Search for the cell housing the specified text and yield its (x, y) center coordinate. 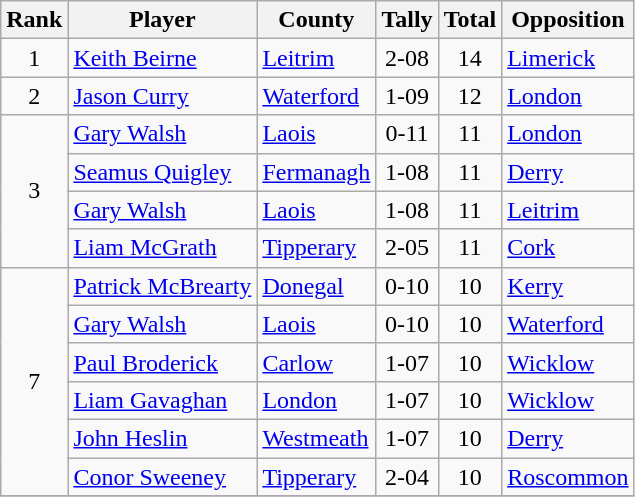
12 (470, 96)
Opposition (568, 20)
7 (34, 381)
Cork (568, 248)
2-05 (407, 248)
0-11 (407, 134)
Westmeath (316, 438)
Patrick McBrearty (162, 286)
Player (162, 20)
Liam McGrath (162, 248)
Seamus Quigley (162, 172)
County (316, 20)
Roscommon (568, 477)
Donegal (316, 286)
Keith Beirne (162, 58)
Limerick (568, 58)
Fermanagh (316, 172)
1-09 (407, 96)
John Heslin (162, 438)
Tally (407, 20)
Conor Sweeney (162, 477)
1 (34, 58)
Carlow (316, 362)
14 (470, 58)
2-04 (407, 477)
2 (34, 96)
Liam Gavaghan (162, 400)
2-08 (407, 58)
3 (34, 191)
Paul Broderick (162, 362)
Rank (34, 20)
Kerry (568, 286)
Jason Curry (162, 96)
Total (470, 20)
